Search for the cell housing the specified text and yield its [X, Y] center coordinate. 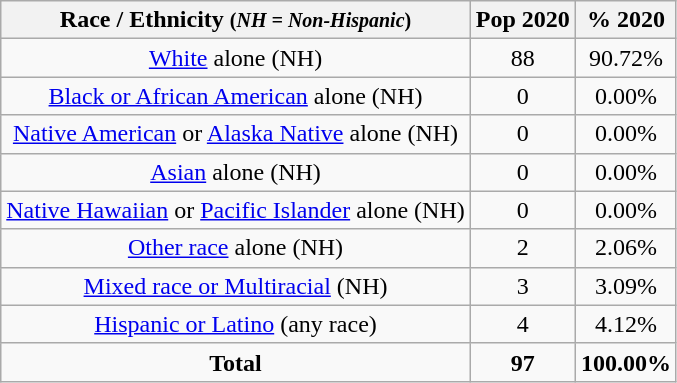
4 [522, 324]
4.12% [626, 324]
Other race alone (NH) [236, 248]
% 2020 [626, 20]
Asian alone (NH) [236, 172]
97 [522, 362]
Hispanic or Latino (any race) [236, 324]
100.00% [626, 362]
Race / Ethnicity (NH = Non-Hispanic) [236, 20]
Pop 2020 [522, 20]
Native American or Alaska Native alone (NH) [236, 134]
2 [522, 248]
3 [522, 286]
Black or African American alone (NH) [236, 96]
88 [522, 58]
90.72% [626, 58]
Mixed race or Multiracial (NH) [236, 286]
White alone (NH) [236, 58]
2.06% [626, 248]
Total [236, 362]
Native Hawaiian or Pacific Islander alone (NH) [236, 210]
3.09% [626, 286]
